Return the [X, Y] coordinate for the center point of the cell that contains the specified text.  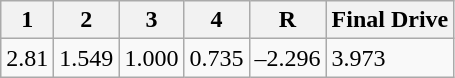
3 [152, 20]
3.973 [390, 58]
0.735 [216, 58]
–2.296 [288, 58]
Final Drive [390, 20]
2.81 [28, 58]
1.549 [86, 58]
2 [86, 20]
1.000 [152, 58]
R [288, 20]
1 [28, 20]
4 [216, 20]
